Identify which cell holds the provided text, then report its (X, Y) central coordinate. 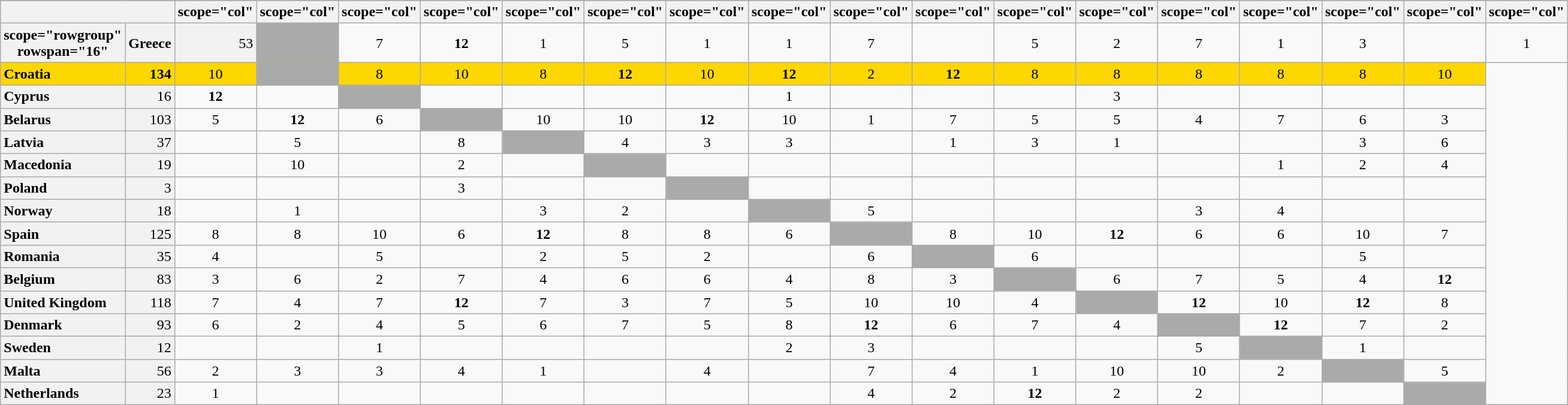
Greece (150, 43)
Sweden (63, 348)
125 (150, 233)
United Kingdom (63, 302)
Denmark (63, 325)
83 (150, 279)
16 (150, 97)
35 (150, 256)
37 (150, 142)
Poland (63, 188)
Belarus (63, 119)
Latvia (63, 142)
93 (150, 325)
56 (150, 371)
scope="rowgroup" rowspan="16" (63, 43)
Netherlands (63, 394)
Cyprus (63, 97)
Norway (63, 211)
103 (150, 119)
134 (150, 74)
23 (150, 394)
19 (150, 165)
18 (150, 211)
Macedonia (63, 165)
118 (150, 302)
Belgium (63, 279)
Spain (63, 233)
Malta (63, 371)
Romania (63, 256)
Croatia (63, 74)
53 (216, 43)
